Find where the given text appears and provide that cell's center as (x, y) coordinate. 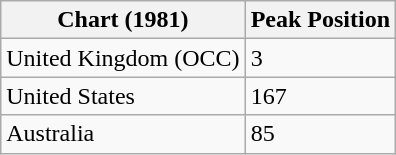
85 (320, 134)
United Kingdom (OCC) (123, 58)
Chart (1981) (123, 20)
Australia (123, 134)
Peak Position (320, 20)
167 (320, 96)
3 (320, 58)
United States (123, 96)
